Find where the given text appears and provide that cell's center as (x, y) coordinate. 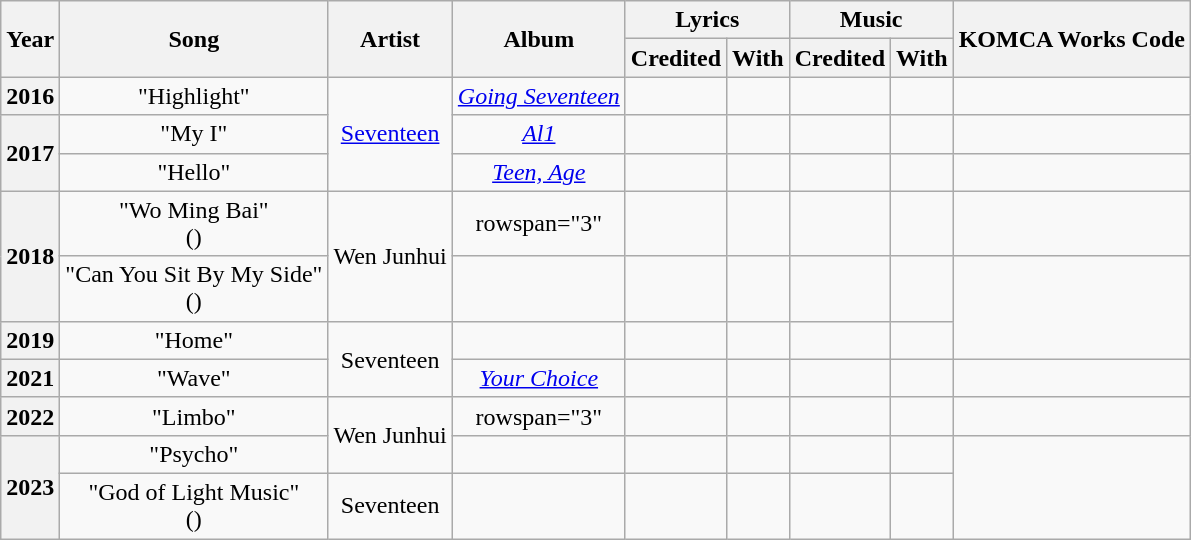
"Home" (194, 340)
2022 (30, 416)
2019 (30, 340)
Your Choice (538, 378)
Going Seventeen (538, 96)
2021 (30, 378)
"Can You Sit By My Side"() (194, 288)
"Limbo" (194, 416)
Song (194, 39)
Year (30, 39)
Music (871, 20)
"Highlight" (194, 96)
"Hello" (194, 172)
Teen, Age (538, 172)
Al1 (538, 134)
Lyrics (707, 20)
"Wave" (194, 378)
2017 (30, 153)
"Wo Ming Bai"() (194, 224)
2016 (30, 96)
Album (538, 39)
2023 (30, 486)
"Psycho" (194, 454)
Artist (390, 39)
KOMCA Works Code (1072, 39)
"My I" (194, 134)
"God of Light Music"() (194, 506)
2018 (30, 256)
